Return the (x, y) coordinate for the center point of the cell that contains the specified text.  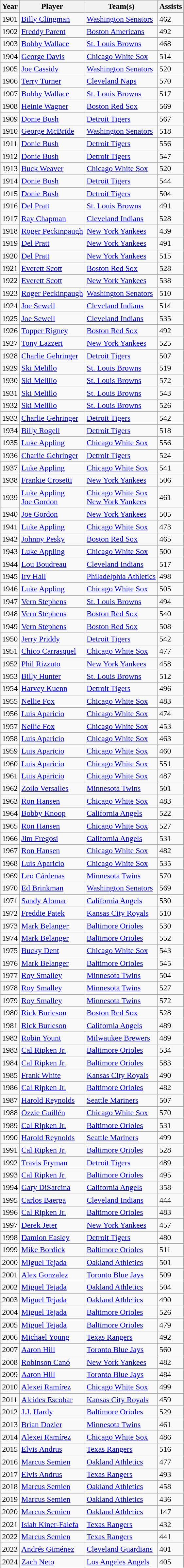
Irv Hall (52, 577)
1988 (10, 1113)
1966 (10, 838)
Billy Rogell (52, 430)
405 (171, 1562)
500 (171, 551)
2004 (10, 1312)
Zoilo Versalles (52, 789)
Leo Cárdenas (52, 876)
1914 (10, 181)
1937 (10, 468)
1909 (10, 119)
1917 (10, 219)
Isiah Kiner-Falefa (52, 1524)
1954 (10, 689)
Milwaukee Brewers (121, 1038)
2007 (10, 1349)
Buck Weaver (52, 169)
1940 (10, 514)
432 (171, 1524)
Jerry Priddy (52, 639)
1998 (10, 1237)
1967 (10, 851)
1921 (10, 268)
480 (171, 1237)
Frank White (52, 1075)
2011 (10, 1400)
1934 (10, 430)
1986 (10, 1088)
1912 (10, 156)
1961 (10, 776)
Gary DiSarcina (52, 1188)
1964 (10, 813)
2000 (10, 1262)
1958 (10, 738)
1941 (10, 526)
1999 (10, 1250)
1922 (10, 281)
460 (171, 751)
439 (171, 231)
2003 (10, 1300)
Damion Easley (52, 1237)
Ed Brinkman (52, 888)
1963 (10, 801)
1932 (10, 406)
Bobby Knoop (52, 813)
1955 (10, 701)
1996 (10, 1213)
Michael Young (52, 1337)
2013 (10, 1425)
1949 (10, 626)
1953 (10, 676)
544 (171, 181)
1980 (10, 1013)
522 (171, 813)
495 (171, 1175)
1997 (10, 1225)
1926 (10, 331)
473 (171, 526)
444 (171, 1200)
Billy Hunter (52, 676)
1982 (10, 1038)
2024 (10, 1562)
1927 (10, 343)
2015 (10, 1449)
484 (171, 1375)
Harvey Kuenn (52, 689)
Chico Carrasquel (52, 651)
583 (171, 1063)
436 (171, 1499)
1993 (10, 1175)
1916 (10, 206)
538 (171, 281)
Luke ApplingJoe Gordon (52, 497)
541 (171, 468)
1976 (10, 963)
Tony Lazzeri (52, 343)
547 (171, 156)
1973 (10, 926)
1923 (10, 293)
508 (171, 626)
Assists (171, 7)
1928 (10, 355)
Brian Dozier (52, 1425)
2009 (10, 1375)
487 (171, 776)
1918 (10, 231)
1992 (10, 1163)
1942 (10, 539)
509 (171, 1275)
493 (171, 1474)
2010 (10, 1387)
147 (171, 1512)
1981 (10, 1025)
Billy Clingman (52, 19)
1929 (10, 368)
1978 (10, 988)
1977 (10, 976)
Johnny Pesky (52, 539)
Jim Fregosi (52, 838)
1905 (10, 69)
Robin Yount (52, 1038)
515 (171, 256)
1902 (10, 31)
Bucky Dent (52, 950)
Sandy Alomar (52, 901)
Player (52, 7)
Lou Boudreau (52, 564)
1947 (10, 602)
1974 (10, 938)
1946 (10, 589)
Zach Neto (52, 1562)
453 (171, 726)
1948 (10, 614)
1935 (10, 443)
Terry Turner (52, 81)
462 (171, 19)
2006 (10, 1337)
498 (171, 577)
545 (171, 963)
Joe Gordon (52, 514)
2017 (10, 1474)
1962 (10, 789)
465 (171, 539)
1950 (10, 639)
457 (171, 1225)
Alcides Escobar (52, 1400)
401 (171, 1549)
1979 (10, 1001)
1919 (10, 243)
1983 (10, 1050)
Freddie Patek (52, 913)
1951 (10, 651)
1965 (10, 826)
1975 (10, 950)
1924 (10, 306)
552 (171, 938)
Alex Gonzalez (52, 1275)
Philadelphia Athletics (121, 577)
540 (171, 614)
529 (171, 1412)
1906 (10, 81)
Cleveland Naps (121, 81)
1995 (10, 1200)
1957 (10, 726)
496 (171, 689)
1908 (10, 106)
1945 (10, 577)
Ozzie Guillén (52, 1113)
1920 (10, 256)
524 (171, 455)
Chicago White SoxNew York Yankees (121, 497)
Ray Chapman (52, 219)
1994 (10, 1188)
463 (171, 738)
494 (171, 602)
525 (171, 343)
2022 (10, 1537)
1971 (10, 901)
516 (171, 1449)
1931 (10, 393)
474 (171, 714)
468 (171, 44)
441 (171, 1537)
1943 (10, 551)
1938 (10, 480)
Joe Cassidy (52, 69)
2018 (10, 1487)
1910 (10, 131)
Heinie Wagner (52, 106)
2019 (10, 1499)
J.J. Hardy (52, 1412)
1904 (10, 56)
Robinson Canó (52, 1362)
551 (171, 764)
Carlos Baerga (52, 1200)
2023 (10, 1549)
1936 (10, 455)
1930 (10, 381)
2002 (10, 1287)
1933 (10, 418)
1960 (10, 764)
1907 (10, 94)
Boston Americans (121, 31)
560 (171, 1349)
511 (171, 1250)
Phil Rizzuto (52, 664)
1903 (10, 44)
567 (171, 119)
Cleveland Guardians (121, 1549)
Year (10, 7)
2021 (10, 1524)
Andrés Giménez (52, 1549)
1901 (10, 19)
1969 (10, 876)
1990 (10, 1138)
1915 (10, 194)
459 (171, 1400)
1968 (10, 863)
Topper Rigney (52, 331)
1972 (10, 913)
George McBride (52, 131)
2008 (10, 1362)
1959 (10, 751)
1989 (10, 1125)
512 (171, 676)
486 (171, 1437)
Team(s) (121, 7)
Travis Fryman (52, 1163)
1991 (10, 1150)
1985 (10, 1075)
Mike Bordick (52, 1250)
1952 (10, 664)
2020 (10, 1512)
2001 (10, 1275)
1956 (10, 714)
1939 (10, 497)
1970 (10, 888)
2014 (10, 1437)
1984 (10, 1063)
479 (171, 1325)
Derek Jeter (52, 1225)
1987 (10, 1100)
1925 (10, 318)
534 (171, 1050)
2005 (10, 1325)
1911 (10, 143)
506 (171, 480)
1913 (10, 169)
Los Angeles Angels (121, 1562)
Freddy Parent (52, 31)
2016 (10, 1462)
519 (171, 368)
1944 (10, 564)
George Davis (52, 56)
358 (171, 1188)
2012 (10, 1412)
Frankie Crosetti (52, 480)
